Search for the cell housing the specified text and yield its [X, Y] center coordinate. 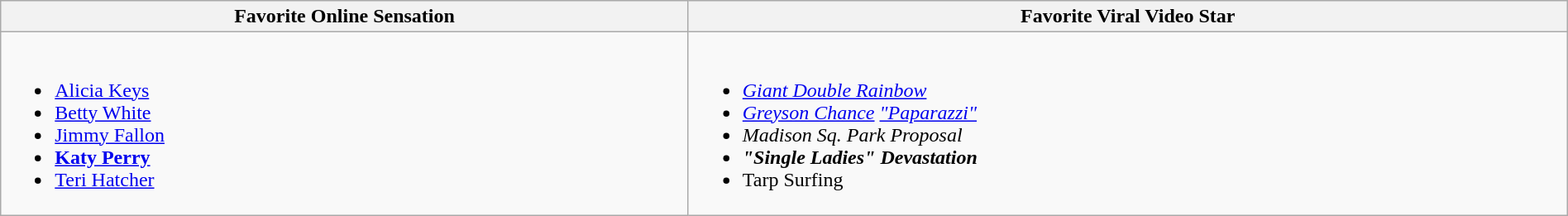
Alicia KeysBetty WhiteJimmy FallonKaty PerryTeri Hatcher [344, 124]
Giant Double RainbowGreyson Chance "Paparazzi"Madison Sq. Park Proposal"Single Ladies" DevastationTarp Surfing [1128, 124]
Favorite Viral Video Star [1128, 17]
Favorite Online Sensation [344, 17]
